Identify which cell holds the provided text, then report its (x, y) central coordinate. 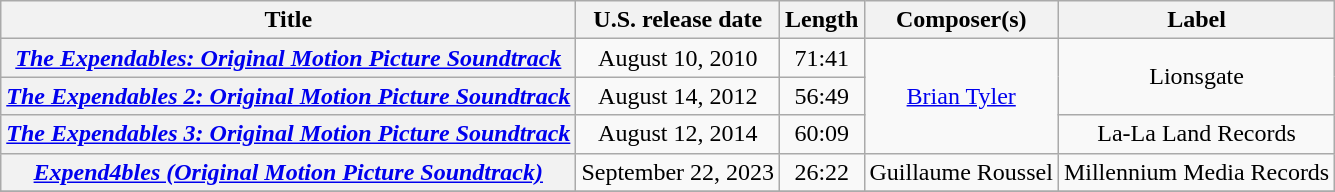
Title (288, 20)
August 10, 2010 (678, 58)
The Expendables 3: Original Motion Picture Soundtrack (288, 134)
Length (822, 20)
The Expendables 2: Original Motion Picture Soundtrack (288, 96)
56:49 (822, 96)
Guillaume Roussel (961, 172)
Lionsgate (1196, 77)
Label (1196, 20)
The Expendables: Original Motion Picture Soundtrack (288, 58)
August 12, 2014 (678, 134)
August 14, 2012 (678, 96)
71:41 (822, 58)
Expend4bles (Original Motion Picture Soundtrack) (288, 172)
Composer(s) (961, 20)
U.S. release date (678, 20)
60:09 (822, 134)
Millennium Media Records (1196, 172)
La-La Land Records (1196, 134)
26:22 (822, 172)
Brian Tyler (961, 96)
September 22, 2023 (678, 172)
